Search for the cell housing the specified text and yield its (x, y) center coordinate. 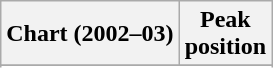
Peakposition (225, 34)
Chart (2002–03) (90, 34)
